Pinpoint the cell where the given text exists, returning its (x, y) midpoint coordinate. 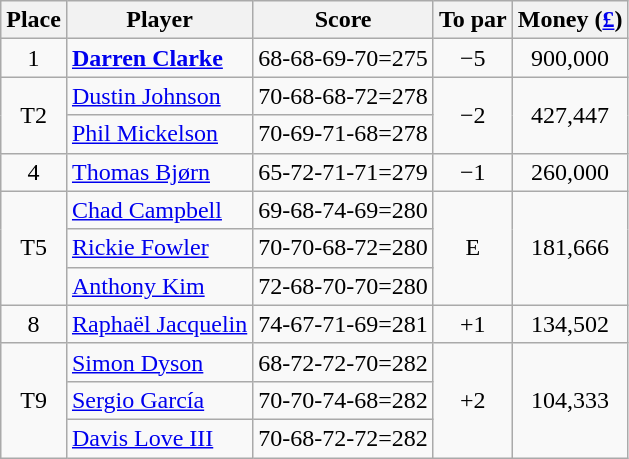
−5 (472, 58)
Simon Dyson (159, 362)
Chad Campbell (159, 210)
Darren Clarke (159, 58)
68-68-69-70=275 (344, 58)
Player (159, 20)
Thomas Bjørn (159, 172)
4 (34, 172)
260,000 (570, 172)
70-68-68-72=278 (344, 96)
Anthony Kim (159, 286)
Sergio García (159, 400)
134,502 (570, 324)
Phil Mickelson (159, 134)
74-67-71-69=281 (344, 324)
Davis Love III (159, 438)
Place (34, 20)
T9 (34, 400)
Score (344, 20)
Money (£) (570, 20)
−1 (472, 172)
T5 (34, 248)
E (472, 248)
427,447 (570, 115)
8 (34, 324)
68-72-72-70=282 (344, 362)
70-70-74-68=282 (344, 400)
−2 (472, 115)
900,000 (570, 58)
+2 (472, 400)
Rickie Fowler (159, 248)
Dustin Johnson (159, 96)
70-68-72-72=282 (344, 438)
72-68-70-70=280 (344, 286)
T2 (34, 115)
69-68-74-69=280 (344, 210)
To par (472, 20)
1 (34, 58)
70-70-68-72=280 (344, 248)
65-72-71-71=279 (344, 172)
181,666 (570, 248)
70-69-71-68=278 (344, 134)
+1 (472, 324)
104,333 (570, 400)
Raphaël Jacquelin (159, 324)
